Return (X, Y) of the center of cell containing provided text 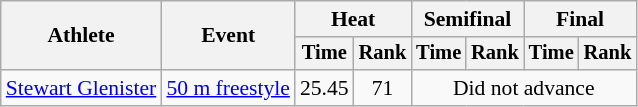
Final (580, 19)
Did not advance (524, 88)
Stewart Glenister (82, 88)
Event (228, 36)
71 (383, 88)
Athlete (82, 36)
50 m freestyle (228, 88)
25.45 (324, 88)
Semifinal (467, 19)
Heat (353, 19)
